For the text-containing cell, return its midpoint in [X, Y] coordinate format. 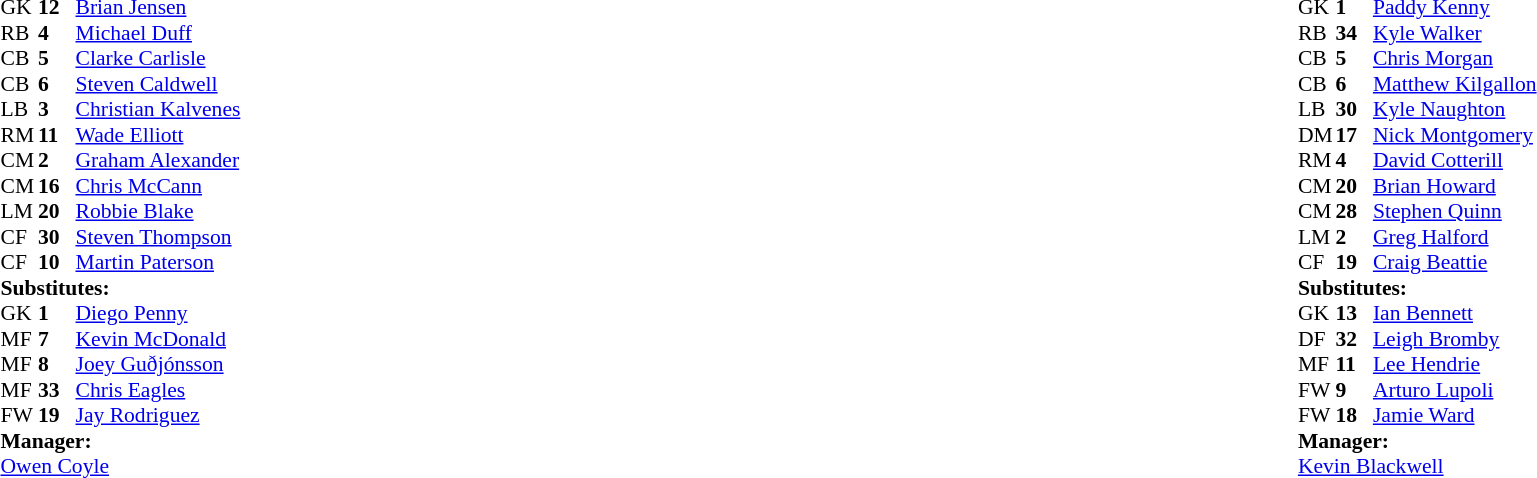
8 [57, 365]
Lee Hendrie [1455, 365]
Greg Halford [1455, 237]
Steven Thompson [158, 237]
Matthew Kilgallon [1455, 84]
Arturo Lupoli [1455, 390]
17 [1354, 135]
Kyle Walker [1455, 33]
Stephen Quinn [1455, 211]
13 [1354, 313]
Ian Bennett [1455, 313]
Steven Caldwell [158, 84]
10 [57, 263]
Nick Montgomery [1455, 135]
Clarke Carlisle [158, 59]
Chris McCann [158, 186]
Chris Morgan [1455, 59]
18 [1354, 415]
Christian Kalvenes [158, 109]
Chris Eagles [158, 390]
Craig Beattie [1455, 263]
David Cotterill [1455, 161]
Kevin McDonald [158, 339]
9 [1354, 390]
Kyle Naughton [1455, 109]
16 [57, 186]
32 [1354, 339]
Robbie Blake [158, 211]
Diego Penny [158, 313]
Michael Duff [158, 33]
Brian Howard [1455, 186]
7 [57, 339]
28 [1354, 211]
33 [57, 390]
DM [1317, 135]
3 [57, 109]
DF [1317, 339]
1 [57, 313]
Wade Elliott [158, 135]
Graham Alexander [158, 161]
Jamie Ward [1455, 415]
Jay Rodriguez [158, 415]
Leigh Bromby [1455, 339]
Martin Paterson [158, 263]
34 [1354, 33]
Joey Guðjónsson [158, 365]
